For the text-containing cell, return its midpoint in [x, y] coordinate format. 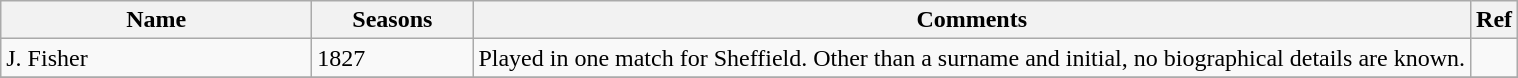
Comments [972, 20]
Seasons [392, 20]
1827 [392, 58]
Ref [1494, 20]
J. Fisher [156, 58]
Name [156, 20]
Played in one match for Sheffield. Other than a surname and initial, no biographical details are known. [972, 58]
